Find where the given text appears and provide that cell's center as [x, y] coordinate. 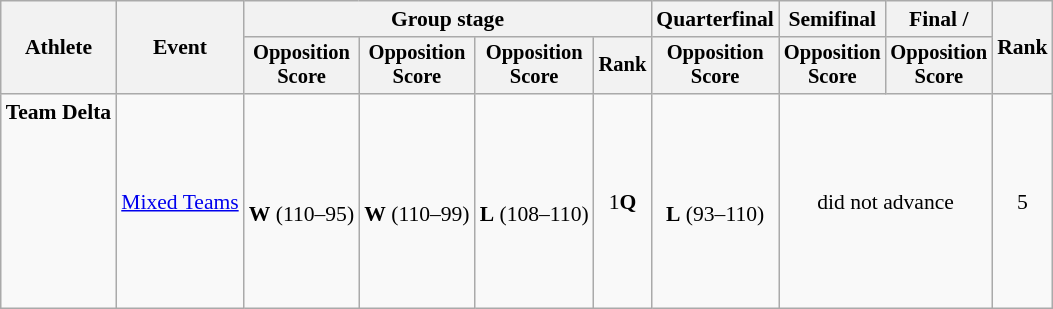
Semifinal [832, 19]
W (110–95) [302, 201]
Event [180, 48]
1Q [623, 201]
Quarterfinal [715, 19]
Mixed Teams [180, 201]
did not advance [886, 201]
L (108–110) [534, 201]
5 [1022, 201]
Group stage [448, 19]
L (93–110) [715, 201]
Athlete [58, 48]
Final / [940, 19]
W (110–99) [416, 201]
Team Delta [58, 201]
